From the cell containing the given text, extract its center point as (X, Y) coordinate. 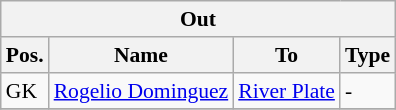
Pos. (25, 55)
GK (25, 91)
Name (142, 55)
Type (368, 55)
Rogelio Dominguez (142, 91)
Out (198, 19)
To (286, 55)
River Plate (286, 91)
- (368, 91)
